Pinpoint the cell where the given text exists, returning its [X, Y] midpoint coordinate. 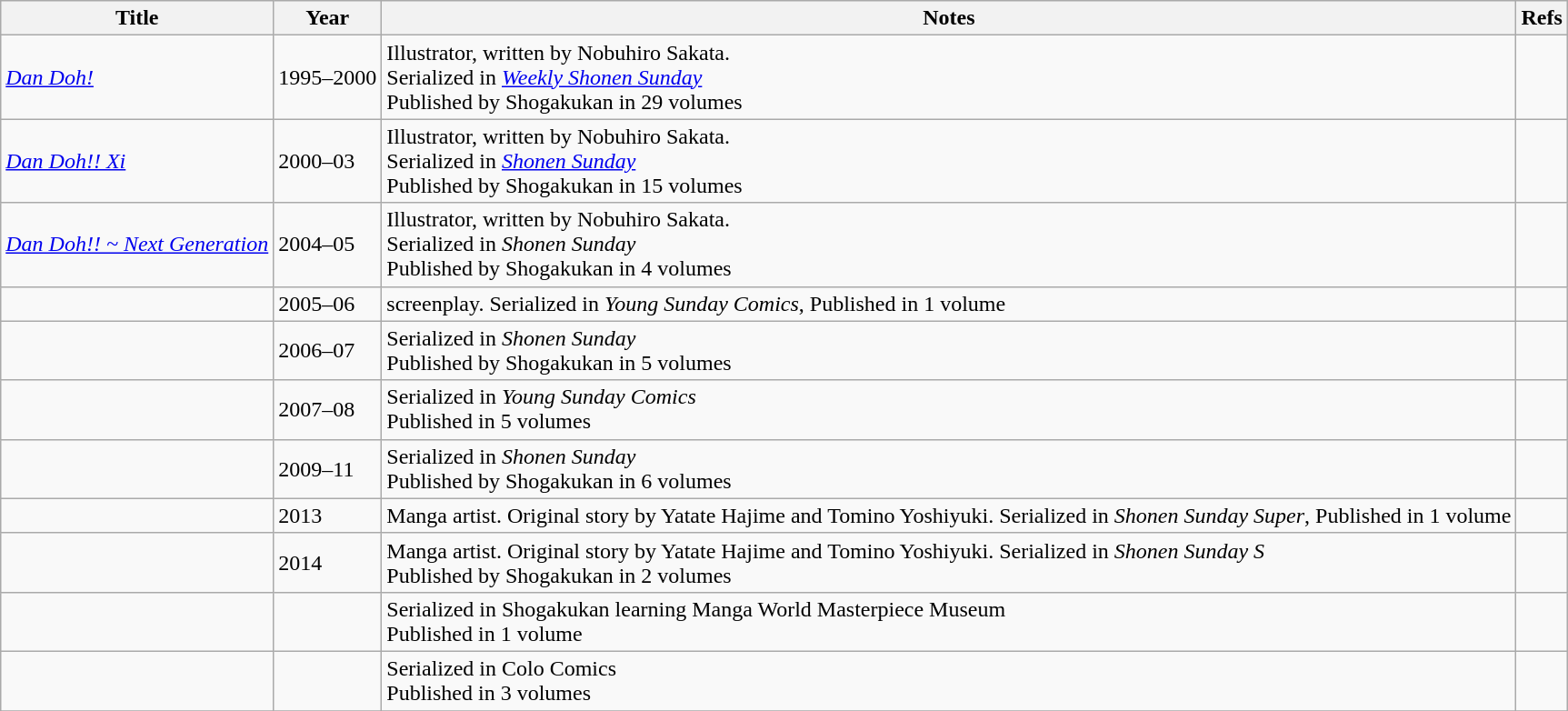
2006–07 [327, 351]
Notes [949, 18]
Dan Doh! [137, 77]
2000–03 [327, 161]
Serialized in Shonen SundayPublished by Shogakukan in 5 volumes [949, 351]
Serialized in Shogakukan learning Manga World Masterpiece MuseumPublished in 1 volume [949, 622]
2007–08 [327, 409]
Title [137, 18]
Manga artist. Original story by Yatate Hajime and Tomino Yoshiyuki. Serialized in Shonen Sunday Super, Published in 1 volume [949, 516]
Refs [1542, 18]
Dan Doh!! Xi [137, 161]
Serialized in Young Sunday ComicsPublished in 5 volumes [949, 409]
2004–05 [327, 245]
Illustrator, written by Nobuhiro Sakata.Serialized in Shonen SundayPublished by Shogakukan in 15 volumes [949, 161]
Serialized in Shonen SundayPublished by Shogakukan in 6 volumes [949, 469]
Serialized in Colo ComicsPublished in 3 volumes [949, 680]
Manga artist. Original story by Yatate Hajime and Tomino Yoshiyuki. Serialized in Shonen Sunday SPublished by Shogakukan in 2 volumes [949, 562]
2013 [327, 516]
2014 [327, 562]
2005–06 [327, 304]
Illustrator, written by Nobuhiro Sakata.Serialized in Weekly Shonen SundayPublished by Shogakukan in 29 volumes [949, 77]
Illustrator, written by Nobuhiro Sakata.Serialized in Shonen SundayPublished by Shogakukan in 4 volumes [949, 245]
screenplay. Serialized in Young Sunday Comics, Published in 1 volume [949, 304]
2009–11 [327, 469]
Dan Doh!! ~ Next Generation [137, 245]
Year [327, 18]
1995–2000 [327, 77]
